From the cell containing the given text, extract its center point as (x, y) coordinate. 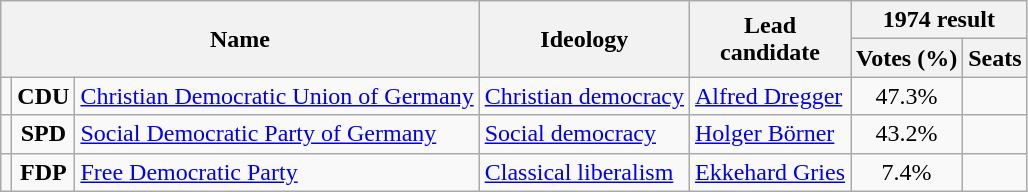
Holger Börner (770, 134)
SPD (44, 134)
Christian democracy (584, 96)
CDU (44, 96)
Seats (995, 58)
Ekkehard Gries (770, 172)
Classical liberalism (584, 172)
Votes (%) (907, 58)
Leadcandidate (770, 39)
Alfred Dregger (770, 96)
Name (240, 39)
Social Democratic Party of Germany (277, 134)
Free Democratic Party (277, 172)
47.3% (907, 96)
Ideology (584, 39)
7.4% (907, 172)
Christian Democratic Union of Germany (277, 96)
1974 result (940, 20)
FDP (44, 172)
Social democracy (584, 134)
43.2% (907, 134)
